Detect which cell encompasses the target text, then output its [x, y] center coordinate. 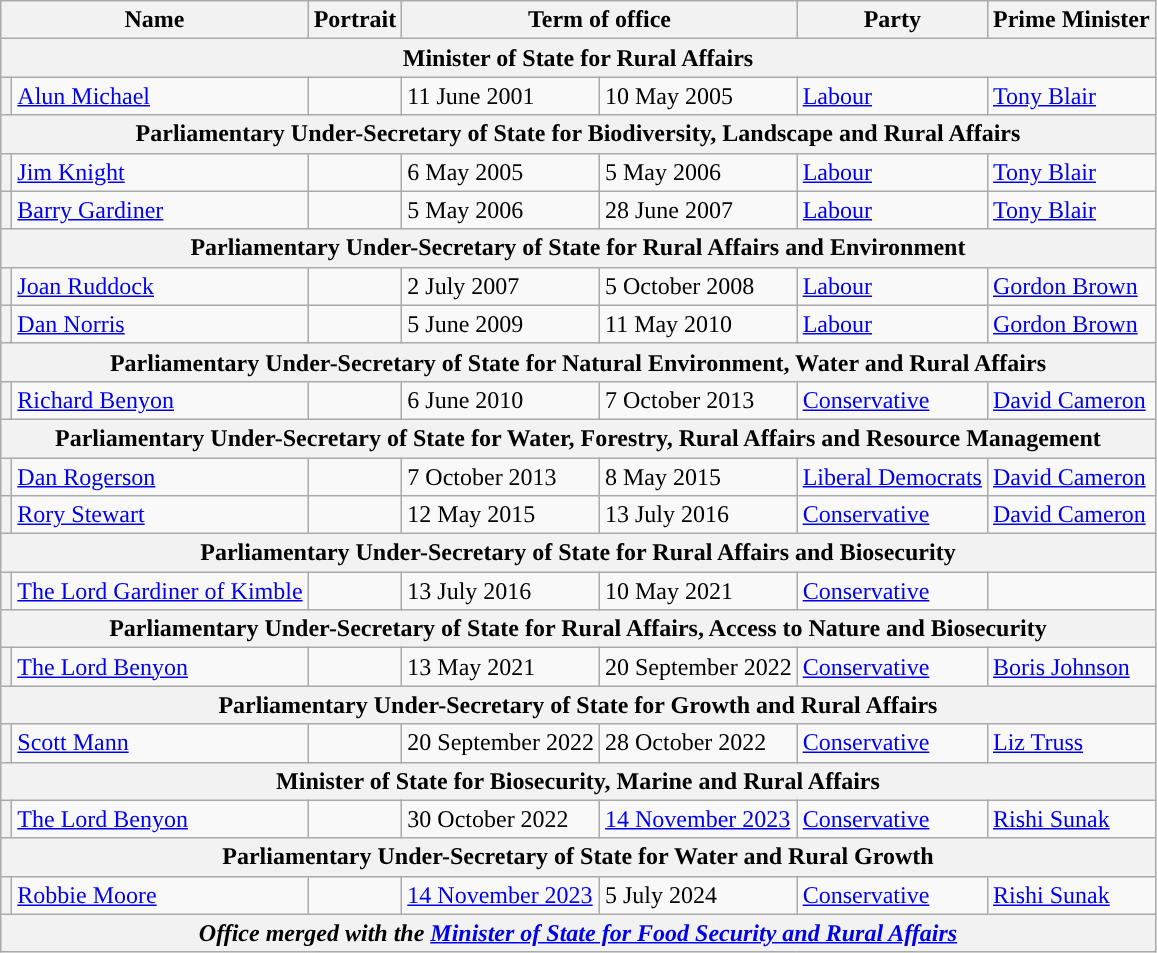
Scott Mann [160, 743]
28 October 2022 [698, 743]
6 May 2005 [501, 172]
10 May 2005 [698, 96]
Parliamentary Under-Secretary of State for Natural Environment, Water and Rural Affairs [578, 362]
Robbie Moore [160, 895]
Parliamentary Under-Secretary of State for Rural Affairs and Environment [578, 248]
Office merged with the Minister of State for Food Security and Rural Affairs [578, 933]
Party [892, 20]
Barry Gardiner [160, 210]
Parliamentary Under-Secretary of State for Rural Affairs and Biosecurity [578, 553]
Parliamentary Under-Secretary of State for Rural Affairs, Access to Nature and Biosecurity [578, 629]
5 October 2008 [698, 286]
6 June 2010 [501, 400]
Richard Benyon [160, 400]
Joan Ruddock [160, 286]
Rory Stewart [160, 515]
Dan Norris [160, 324]
Jim Knight [160, 172]
Liberal Democrats [892, 477]
8 May 2015 [698, 477]
Parliamentary Under-Secretary of State for Water, Forestry, Rural Affairs and Resource Management [578, 438]
Alun Michael [160, 96]
5 June 2009 [501, 324]
10 May 2021 [698, 591]
Liz Truss [1071, 743]
13 May 2021 [501, 667]
28 June 2007 [698, 210]
Name [154, 20]
Parliamentary Under-Secretary of State for Biodiversity, Landscape and Rural Affairs [578, 134]
Parliamentary Under-Secretary of State for Growth and Rural Affairs [578, 705]
Parliamentary Under-Secretary of State for Water and Rural Growth [578, 857]
Term of office [600, 20]
30 October 2022 [501, 819]
The Lord Gardiner of Kimble [160, 591]
Boris Johnson [1071, 667]
Minister of State for Rural Affairs [578, 58]
Portrait [355, 20]
2 July 2007 [501, 286]
11 May 2010 [698, 324]
Prime Minister [1071, 20]
5 July 2024 [698, 895]
Minister of State for Biosecurity, Marine and Rural Affairs [578, 781]
12 May 2015 [501, 515]
Dan Rogerson [160, 477]
11 June 2001 [501, 96]
